Scan for the cell matching the given text and deliver its (x, y) coordinate at center. 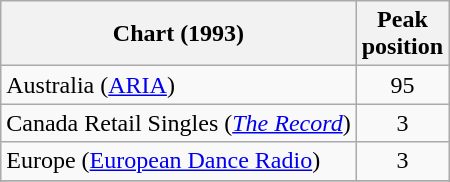
Australia (ARIA) (178, 85)
95 (402, 85)
Europe (European Dance Radio) (178, 161)
Canada Retail Singles (The Record) (178, 123)
Peakposition (402, 34)
Chart (1993) (178, 34)
